Pinpoint the cell where the given text exists, returning its (X, Y) midpoint coordinate. 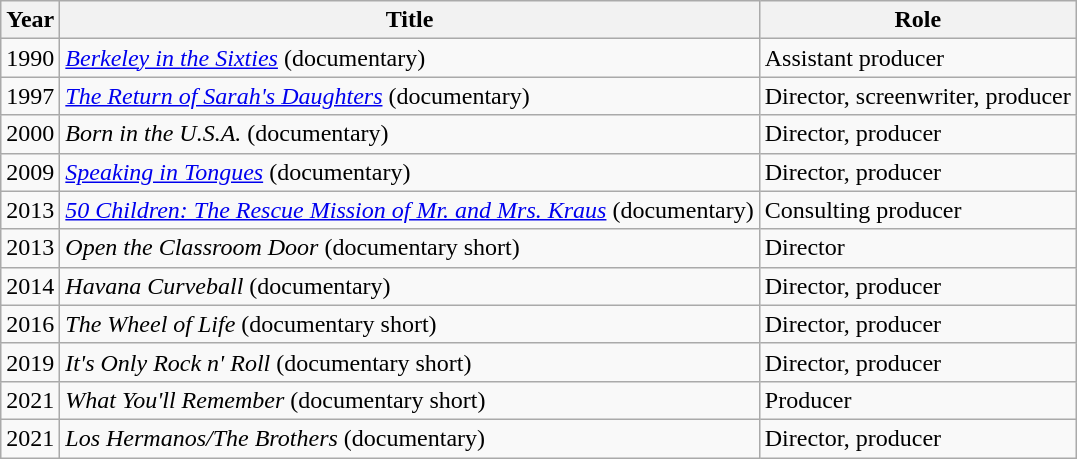
2014 (30, 286)
Year (30, 20)
2019 (30, 362)
The Wheel of Life (documentary short) (410, 324)
Speaking in Tongues (documentary) (410, 172)
Consulting producer (918, 210)
1997 (30, 96)
Open the Classroom Door (documentary short) (410, 248)
Title (410, 20)
Director, screenwriter, producer (918, 96)
50 Children: The Rescue Mission of Mr. and Mrs. Kraus (documentary) (410, 210)
2009 (30, 172)
2000 (30, 134)
2016 (30, 324)
Director (918, 248)
Producer (918, 400)
Berkeley in the Sixties (documentary) (410, 58)
Role (918, 20)
Born in the U.S.A. (documentary) (410, 134)
It's Only Rock n' Roll (documentary short) (410, 362)
Havana Curveball (documentary) (410, 286)
The Return of Sarah's Daughters (documentary) (410, 96)
1990 (30, 58)
What You'll Remember (documentary short) (410, 400)
Assistant producer (918, 58)
Los Hermanos/The Brothers (documentary) (410, 438)
